Return the [x, y] coordinate for the center point of the cell that contains the specified text.  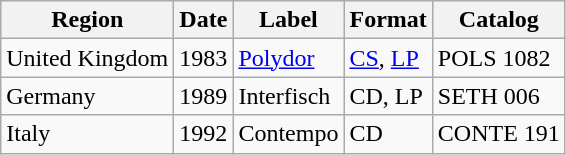
1983 [204, 58]
Region [88, 20]
United Kingdom [88, 58]
Contempo [288, 134]
CS, LP [388, 58]
Catalog [498, 20]
Polydor [288, 58]
1989 [204, 96]
SETH 006 [498, 96]
Interfisch [288, 96]
Germany [88, 96]
Italy [88, 134]
Date [204, 20]
CONTE 191 [498, 134]
1992 [204, 134]
Format [388, 20]
POLS 1082 [498, 58]
CD [388, 134]
Label [288, 20]
CD, LP [388, 96]
